Return [X, Y] of the center of cell containing provided text 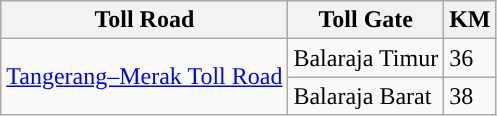
Balaraja Barat [366, 96]
38 [470, 96]
Balaraja Timur [366, 58]
36 [470, 58]
Toll Gate [366, 20]
Tangerang–Merak Toll Road [144, 77]
KM [470, 20]
Toll Road [144, 20]
